For the text-containing cell, return its midpoint in (x, y) coordinate format. 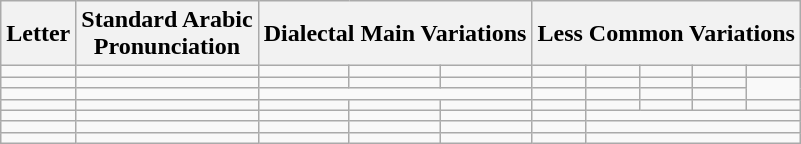
Dialectal Main Variations (395, 34)
Standard ArabicPronunciation (167, 34)
Letter (38, 34)
Less Common Variations (666, 34)
